Search for the cell housing the specified text and yield its (X, Y) center coordinate. 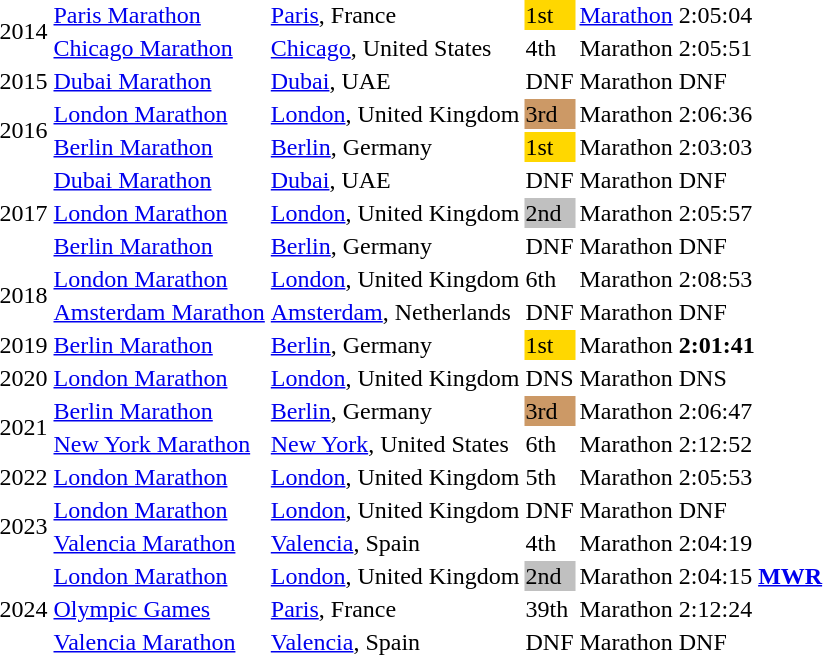
2:01:41 (750, 345)
2:04:19 (750, 543)
2:05:51 (750, 48)
Chicago Marathon (159, 48)
2:06:47 (750, 411)
2:03:03 (750, 147)
2:05:57 (750, 213)
2:04:15 MWR (750, 576)
Valencia Marathon (159, 543)
New York, United States (395, 444)
Olympic Games (159, 609)
39th (550, 609)
Amsterdam, Netherlands (395, 312)
2:12:24 (750, 609)
Paris Marathon (159, 15)
2:06:36 (750, 114)
New York Marathon (159, 444)
5th (550, 477)
Valencia, Spain (395, 543)
2:05:04 (750, 15)
2:05:53 (750, 477)
Amsterdam Marathon (159, 312)
Chicago, United States (395, 48)
2:08:53 (750, 279)
2:12:52 (750, 444)
